Detect which cell encompasses the target text, then output its (X, Y) center coordinate. 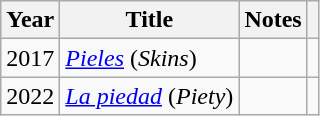
Title (150, 20)
La piedad (Piety) (150, 96)
Pieles (Skins) (150, 58)
Notes (273, 20)
2017 (30, 58)
Year (30, 20)
2022 (30, 96)
